Capture the cell that displays the provided text and extract its (X, Y) central coordinate. 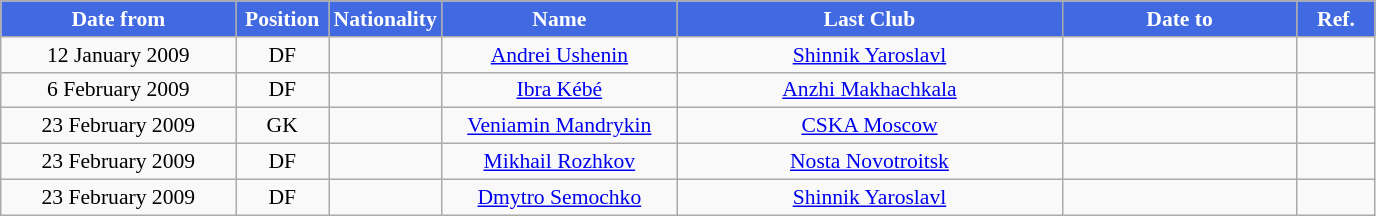
Date from (118, 19)
Veniamin Mandrykin (560, 126)
6 February 2009 (118, 90)
CSKA Moscow (870, 126)
Last Club (870, 19)
Ibra Kébé (560, 90)
Nosta Novotroitsk (870, 162)
Position (282, 19)
GK (282, 126)
Mikhail Rozhkov (560, 162)
Dmytro Semochko (560, 197)
Anzhi Makhachkala (870, 90)
12 January 2009 (118, 55)
Date to (1180, 19)
Ref. (1336, 19)
Name (560, 19)
Nationality (384, 19)
Andrei Ushenin (560, 55)
